For the text-containing cell, return its midpoint in [x, y] coordinate format. 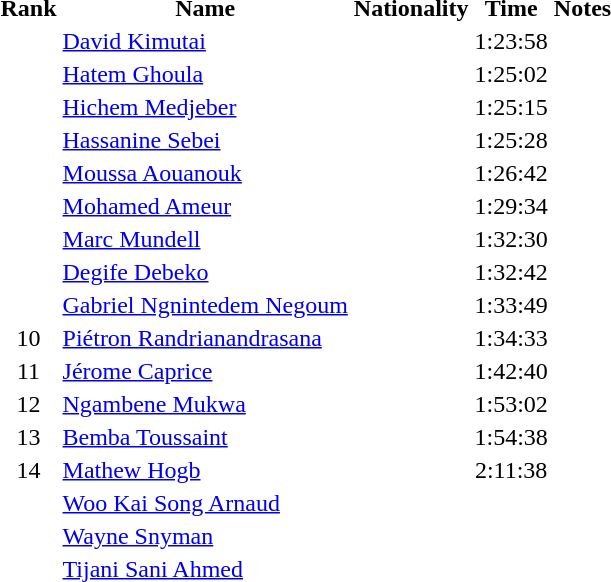
Gabriel Ngnintedem Negoum [205, 305]
1:54:38 [511, 437]
1:25:28 [511, 140]
Moussa Aouanouk [205, 173]
Hichem Medjeber [205, 107]
1:53:02 [511, 404]
Bemba Toussaint [205, 437]
Piétron Randrianandrasana [205, 338]
1:26:42 [511, 173]
Wayne Snyman [205, 536]
Hassanine Sebei [205, 140]
2:11:38 [511, 470]
David Kimutai [205, 41]
Jérome Caprice [205, 371]
1:42:40 [511, 371]
1:25:15 [511, 107]
1:25:02 [511, 74]
Marc Mundell [205, 239]
Woo Kai Song Arnaud [205, 503]
1:33:49 [511, 305]
Ngambene Mukwa [205, 404]
Mohamed Ameur [205, 206]
Degife Debeko [205, 272]
Mathew Hogb [205, 470]
1:34:33 [511, 338]
1:23:58 [511, 41]
1:29:34 [511, 206]
1:32:42 [511, 272]
Hatem Ghoula [205, 74]
1:32:30 [511, 239]
